Extract the (x, y) coordinate from the center of the cell holding the provided text.  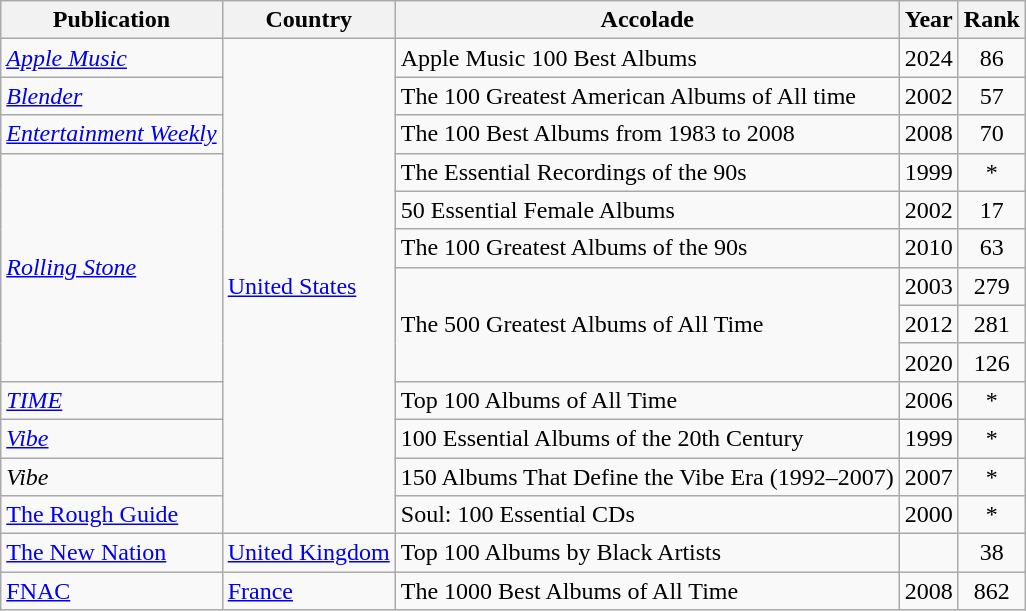
Apple Music 100 Best Albums (647, 58)
Rolling Stone (112, 267)
United Kingdom (308, 553)
The New Nation (112, 553)
United States (308, 286)
17 (992, 210)
281 (992, 324)
The 500 Greatest Albums of All Time (647, 324)
86 (992, 58)
2000 (928, 515)
Publication (112, 20)
The 100 Greatest American Albums of All time (647, 96)
2020 (928, 362)
70 (992, 134)
The Essential Recordings of the 90s (647, 172)
TIME (112, 400)
Apple Music (112, 58)
France (308, 591)
Rank (992, 20)
Blender (112, 96)
2007 (928, 477)
2010 (928, 248)
The 1000 Best Albums of All Time (647, 591)
2024 (928, 58)
FNAC (112, 591)
Entertainment Weekly (112, 134)
Top 100 Albums of All Time (647, 400)
Country (308, 20)
2006 (928, 400)
57 (992, 96)
150 Albums That Define the Vibe Era (1992–2007) (647, 477)
862 (992, 591)
The Rough Guide (112, 515)
Accolade (647, 20)
2003 (928, 286)
38 (992, 553)
2012 (928, 324)
The 100 Greatest Albums of the 90s (647, 248)
279 (992, 286)
Top 100 Albums by Black Artists (647, 553)
63 (992, 248)
The 100 Best Albums from 1983 to 2008 (647, 134)
100 Essential Albums of the 20th Century (647, 438)
Soul: 100 Essential CDs (647, 515)
50 Essential Female Albums (647, 210)
Year (928, 20)
126 (992, 362)
